Return [X, Y] of the center of cell containing provided text 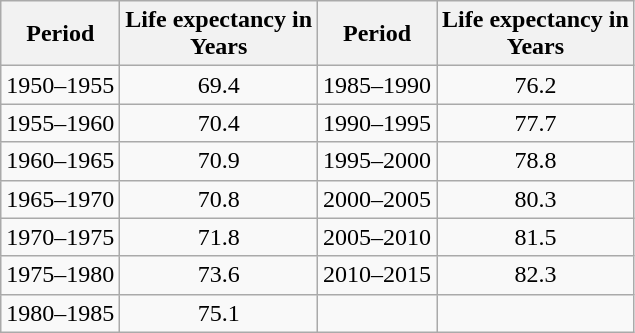
70.9 [219, 161]
1995–2000 [378, 161]
69.4 [219, 85]
2005–2010 [378, 237]
81.5 [536, 237]
1990–1995 [378, 123]
2000–2005 [378, 199]
75.1 [219, 313]
71.8 [219, 237]
78.8 [536, 161]
1970–1975 [60, 237]
1965–1970 [60, 199]
2010–2015 [378, 275]
77.7 [536, 123]
1975–1980 [60, 275]
70.8 [219, 199]
70.4 [219, 123]
73.6 [219, 275]
76.2 [536, 85]
1985–1990 [378, 85]
80.3 [536, 199]
1950–1955 [60, 85]
1980–1985 [60, 313]
82.3 [536, 275]
1955–1960 [60, 123]
1960–1965 [60, 161]
